For the text-containing cell, return its midpoint in [X, Y] coordinate format. 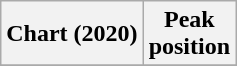
Chart (2020) [72, 34]
Peakposition [189, 34]
